Provide the [x, y] coordinate of the cell's center where the given text is located.  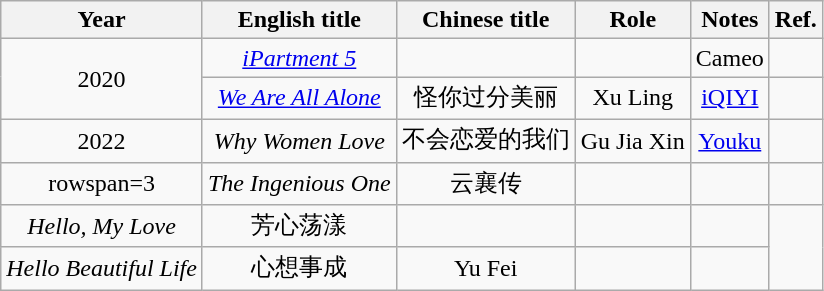
Xu Ling [632, 98]
2022 [102, 140]
Year [102, 20]
心想事成 [299, 268]
不会恋爱的我们 [486, 140]
Yu Fei [486, 268]
Chinese title [486, 20]
2020 [102, 80]
We Are All Alone [299, 98]
Youku [730, 140]
English title [299, 20]
rowspan=3 [102, 184]
Hello Beautiful Life [102, 268]
Hello, My Love [102, 226]
怪你过分美丽 [486, 98]
Why Women Love [299, 140]
云襄传 [486, 184]
iQIYI [730, 98]
芳心荡漾 [299, 226]
iPartment 5 [299, 58]
Ref. [796, 20]
Gu Jia Xin [632, 140]
Cameo [730, 58]
The Ingenious One [299, 184]
Notes [730, 20]
Role [632, 20]
